Find where the given text appears and provide that cell's center as (X, Y) coordinate. 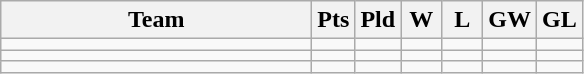
Pld (378, 20)
Team (156, 20)
GL (559, 20)
W (422, 20)
L (462, 20)
GW (510, 20)
Pts (334, 20)
